Extract the (X, Y) coordinate from the center of the cell holding the provided text.  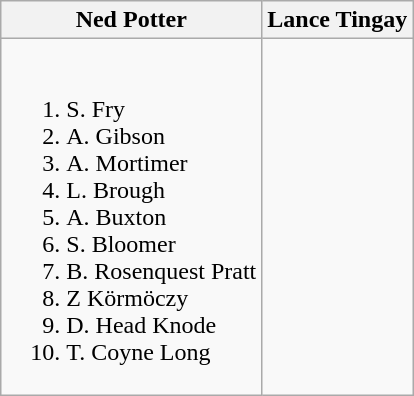
Lance Tingay (338, 20)
Ned Potter (132, 20)
S. Fry A. Gibson A. Mortimer L. Brough A. Buxton S. Bloomer B. Rosenquest Pratt Z Körmöczy D. Head Knode T. Coyne Long (132, 217)
